Output the [x, y] coordinate of the center of the cell containing the given text.  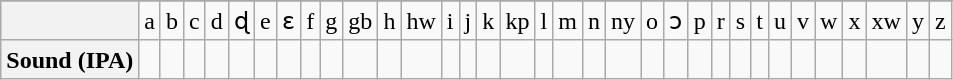
hw [421, 21]
ɔ [676, 21]
f [310, 21]
m [568, 21]
g [332, 21]
l [544, 21]
w [829, 21]
t [760, 21]
ɛ [288, 21]
j [468, 21]
e [265, 21]
ny [622, 21]
h [390, 21]
z [941, 21]
v [804, 21]
p [700, 21]
k [488, 21]
x [854, 21]
ɖ [241, 21]
b [172, 21]
c [195, 21]
xw [886, 21]
i [450, 21]
o [652, 21]
d [216, 21]
a [150, 21]
kp [518, 21]
s [740, 21]
n [594, 21]
gb [360, 21]
Sound (IPA) [70, 59]
u [780, 21]
y [918, 21]
r [720, 21]
